Determine the [x, y] coordinate at the center of the cell enclosing the given text.  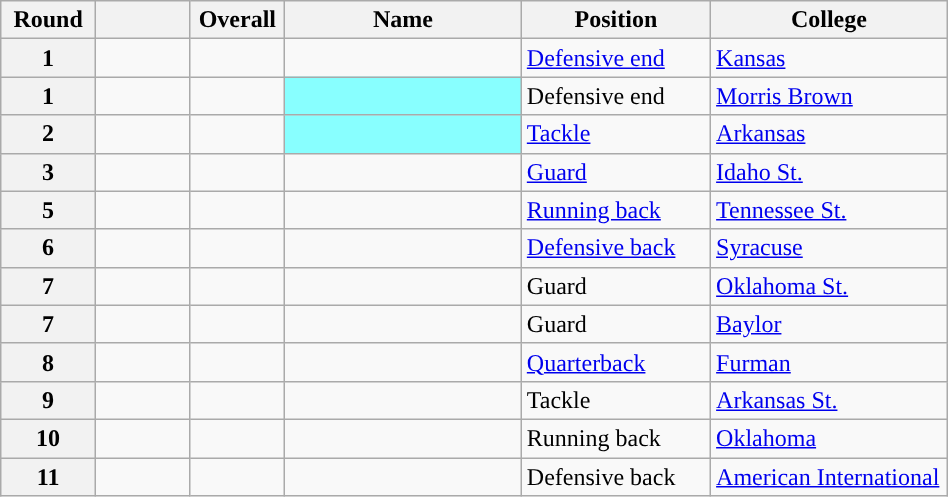
Name [404, 20]
Quarterback [616, 362]
Morris Brown [830, 96]
5 [48, 210]
10 [48, 438]
Idaho St. [830, 172]
American International [830, 477]
9 [48, 400]
Arkansas [830, 134]
Round [48, 20]
Syracuse [830, 248]
2 [48, 134]
Oklahoma [830, 438]
Arkansas St. [830, 400]
6 [48, 248]
College [830, 20]
Oklahoma St. [830, 286]
11 [48, 477]
Overall [238, 20]
Furman [830, 362]
Kansas [830, 58]
8 [48, 362]
Position [616, 20]
3 [48, 172]
Baylor [830, 324]
Tennessee St. [830, 210]
